Pinpoint the cell where the given text exists, returning its (X, Y) midpoint coordinate. 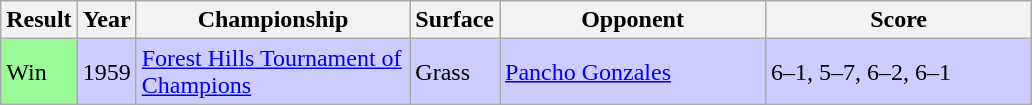
1959 (106, 72)
Grass (455, 72)
6–1, 5–7, 6–2, 6–1 (899, 72)
Year (106, 20)
Pancho Gonzales (633, 72)
Surface (455, 20)
Forest Hills Tournament of Champions (273, 72)
Opponent (633, 20)
Result (39, 20)
Score (899, 20)
Win (39, 72)
Championship (273, 20)
